Extract the (x, y) coordinate from the center of the cell holding the provided text.  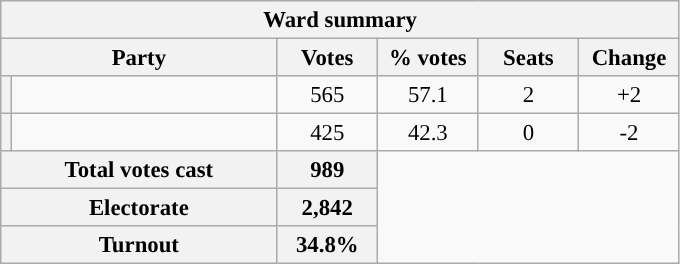
0 (528, 133)
Seats (528, 58)
989 (328, 170)
Change (630, 58)
% votes (428, 58)
2 (528, 95)
34.8% (328, 245)
42.3 (428, 133)
425 (328, 133)
Turnout (139, 245)
Ward summary (340, 20)
Votes (328, 58)
565 (328, 95)
Electorate (139, 208)
Total votes cast (139, 170)
2,842 (328, 208)
Party (139, 58)
-2 (630, 133)
57.1 (428, 95)
+2 (630, 95)
